Find where the given text appears and provide that cell's center as (X, Y) coordinate. 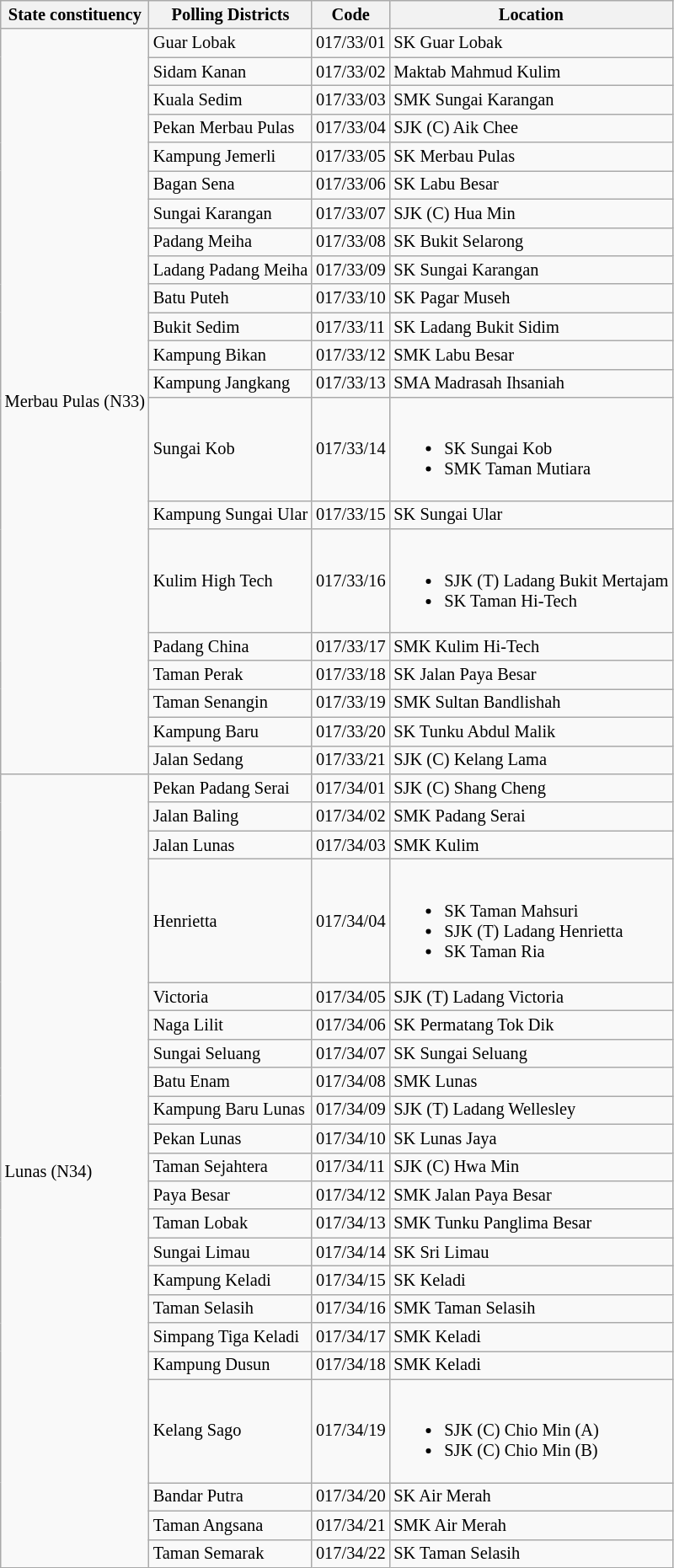
017/33/20 (350, 731)
Kampung Jangkang (231, 383)
017/34/01 (350, 788)
017/33/01 (350, 43)
017/33/13 (350, 383)
017/33/14 (350, 449)
SK Sri Limau (531, 1252)
Kampung Bikan (231, 355)
Henrietta (231, 920)
017/33/17 (350, 646)
Kulim High Tech (231, 581)
SJK (T) Ladang Bukit MertajamSK Taman Hi-Tech (531, 581)
Sungai Seluang (231, 1053)
SJK (C) Shang Cheng (531, 788)
SK Taman MahsuriSJK (T) Ladang HenriettaSK Taman Ria (531, 920)
Jalan Sedang (231, 760)
017/33/06 (350, 185)
017/33/09 (350, 270)
SK Air Merah (531, 1496)
017/34/22 (350, 1554)
017/34/04 (350, 920)
Padang Meiha (231, 242)
SK Sungai Karangan (531, 270)
Location (531, 14)
SJK (C) Chio Min (A)SJK (C) Chio Min (B) (531, 1431)
SMK Tunku Panglima Besar (531, 1223)
SK Tunku Abdul Malik (531, 731)
SK Permatang Tok Dik (531, 1025)
Lunas (N34) (75, 1170)
017/34/14 (350, 1252)
Pekan Lunas (231, 1138)
017/34/12 (350, 1195)
Taman Senangin (231, 703)
SK Taman Selasih (531, 1554)
Jalan Lunas (231, 845)
Sungai Limau (231, 1252)
017/34/10 (350, 1138)
SMK Taman Selasih (531, 1308)
Maktab Mahmud Kulim (531, 72)
SK Sungai KobSMK Taman Mutiara (531, 449)
Batu Puteh (231, 298)
017/34/16 (350, 1308)
Victoria (231, 997)
017/34/17 (350, 1337)
SK Lunas Jaya (531, 1138)
SMK Air Merah (531, 1525)
Ladang Padang Meiha (231, 270)
Jalan Baling (231, 816)
Bukit Sedim (231, 327)
Bandar Putra (231, 1496)
017/33/02 (350, 72)
Sungai Kob (231, 449)
017/33/12 (350, 355)
SK Jalan Paya Besar (531, 675)
SJK (C) Hwa Min (531, 1167)
017/33/04 (350, 128)
SK Pagar Museh (531, 298)
Taman Sejahtera (231, 1167)
SMK Lunas (531, 1082)
017/34/02 (350, 816)
SJK (C) Hua Min (531, 213)
Pekan Padang Serai (231, 788)
017/33/03 (350, 99)
Kampung Baru (231, 731)
017/34/21 (350, 1525)
Paya Besar (231, 1195)
Taman Selasih (231, 1308)
SK Guar Lobak (531, 43)
017/34/03 (350, 845)
017/33/16 (350, 581)
017/34/05 (350, 997)
Naga Lilit (231, 1025)
SJK (C) Aik Chee (531, 128)
SMK Sungai Karangan (531, 99)
SMK Jalan Paya Besar (531, 1195)
Kampung Baru Lunas (231, 1110)
SMK Padang Serai (531, 816)
Sidam Kanan (231, 72)
SK Sungai Ular (531, 515)
Taman Lobak (231, 1223)
017/34/13 (350, 1223)
017/33/19 (350, 703)
017/33/08 (350, 242)
017/34/11 (350, 1167)
SJK (C) Kelang Lama (531, 760)
Simpang Tiga Keladi (231, 1337)
SMA Madrasah Ihsaniah (531, 383)
Sungai Karangan (231, 213)
Kuala Sedim (231, 99)
Kampung Keladi (231, 1280)
017/33/18 (350, 675)
SMK Kulim (531, 845)
017/34/20 (350, 1496)
Bagan Sena (231, 185)
SK Sungai Seluang (531, 1053)
State constituency (75, 14)
Batu Enam (231, 1082)
017/34/18 (350, 1365)
017/34/15 (350, 1280)
SMK Labu Besar (531, 355)
Kampung Jemerli (231, 157)
SMK Sultan Bandlishah (531, 703)
Taman Perak (231, 675)
017/34/07 (350, 1053)
017/33/07 (350, 213)
SJK (T) Ladang Wellesley (531, 1110)
Pekan Merbau Pulas (231, 128)
017/33/10 (350, 298)
SK Ladang Bukit Sidim (531, 327)
SJK (T) Ladang Victoria (531, 997)
017/33/11 (350, 327)
Code (350, 14)
Guar Lobak (231, 43)
Polling Districts (231, 14)
Taman Angsana (231, 1525)
017/33/21 (350, 760)
Merbau Pulas (N33) (75, 401)
SK Labu Besar (531, 185)
SK Keladi (531, 1280)
SK Merbau Pulas (531, 157)
017/34/06 (350, 1025)
017/34/09 (350, 1110)
SK Bukit Selarong (531, 242)
Kampung Sungai Ular (231, 515)
Kelang Sago (231, 1431)
017/33/05 (350, 157)
SMK Kulim Hi-Tech (531, 646)
Padang China (231, 646)
Taman Semarak (231, 1554)
017/33/15 (350, 515)
017/34/08 (350, 1082)
Kampung Dusun (231, 1365)
017/34/19 (350, 1431)
